Find where the given text appears and provide that cell's center as [x, y] coordinate. 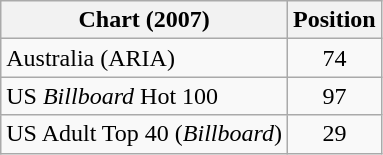
74 [335, 58]
97 [335, 96]
US Billboard Hot 100 [144, 96]
Chart (2007) [144, 20]
Position [335, 20]
US Adult Top 40 (Billboard) [144, 134]
Australia (ARIA) [144, 58]
29 [335, 134]
